Scan for the cell matching the given text and deliver its [x, y] coordinate at center. 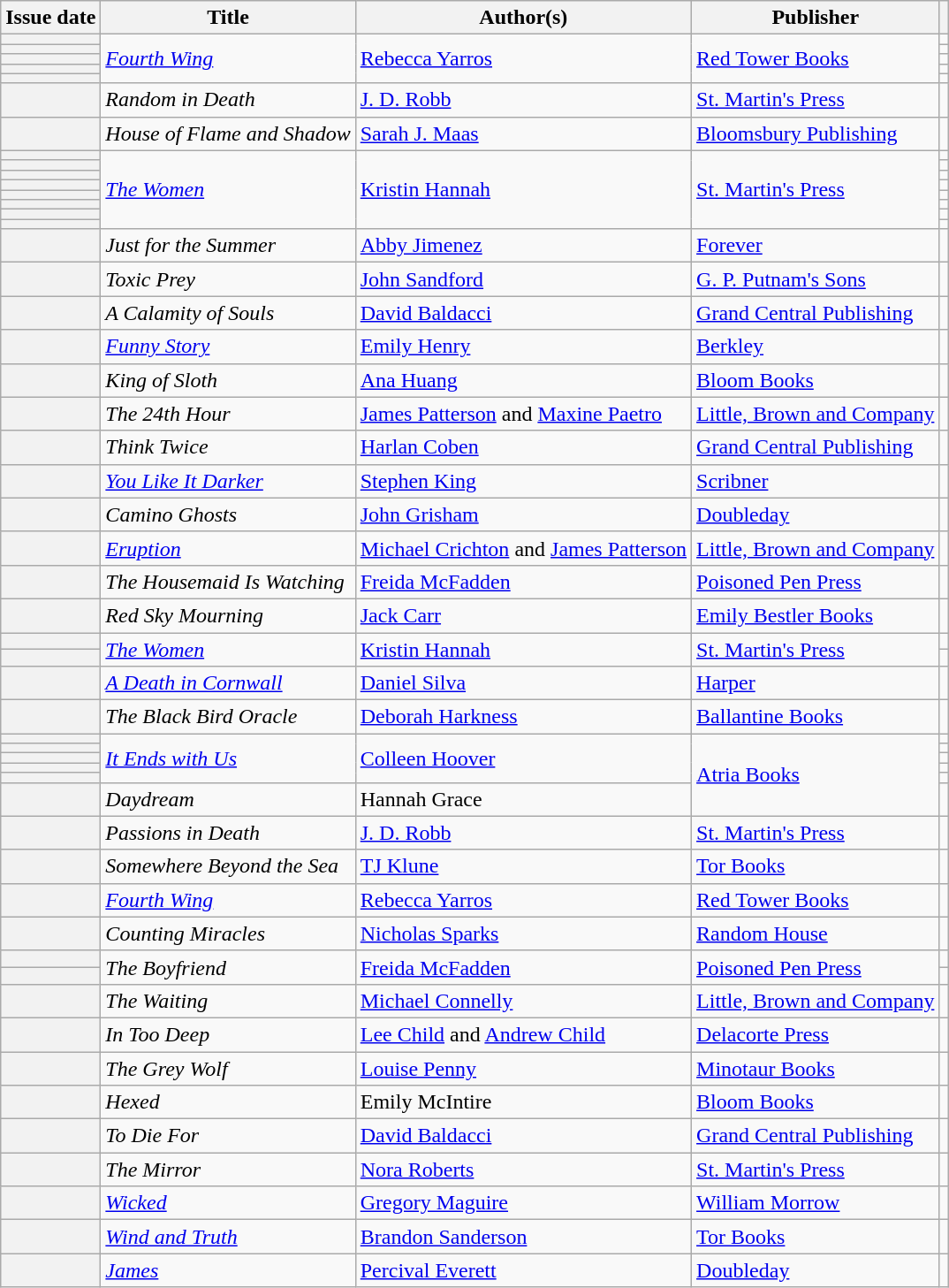
John Sandford [523, 279]
House of Flame and Shadow [228, 133]
Percival Everett [523, 1270]
Counting Miracles [228, 934]
You Like It Darker [228, 481]
It Ends with Us [228, 758]
Hexed [228, 1102]
Michael Crichton and James Patterson [523, 548]
Eruption [228, 548]
Think Twice [228, 447]
To Die For [228, 1136]
Red Sky Mourning [228, 615]
A Death in Cornwall [228, 683]
Random House [816, 934]
Just for the Summer [228, 246]
Minotaur Books [816, 1069]
James Patterson and Maxine Paetro [523, 414]
Berkley [816, 347]
A Calamity of Souls [228, 313]
Toxic Prey [228, 279]
Abby Jimenez [523, 246]
Louise Penny [523, 1069]
Scribner [816, 481]
Michael Connelly [523, 1001]
Ana Huang [523, 380]
Harlan Coben [523, 447]
Emily Henry [523, 347]
Colleen Hoover [523, 758]
Funny Story [228, 347]
Passions in Death [228, 833]
Jack Carr [523, 615]
William Morrow [816, 1203]
Forever [816, 246]
The 24th Hour [228, 414]
Ballantine Books [816, 717]
Deborah Harkness [523, 717]
The Black Bird Oracle [228, 717]
James [228, 1270]
Emily Bestler Books [816, 615]
The Mirror [228, 1170]
The Waiting [228, 1001]
The Grey Wolf [228, 1069]
Author(s) [523, 18]
Lee Child and Andrew Child [523, 1034]
Somewhere Beyond the Sea [228, 866]
Harper [816, 683]
The Housemaid Is Watching [228, 582]
Wicked [228, 1203]
Brandon Sanderson [523, 1237]
Emily McIntire [523, 1102]
Daniel Silva [523, 683]
Wind and Truth [228, 1237]
Sarah J. Maas [523, 133]
Hannah Grace [523, 799]
Title [228, 18]
Nicholas Sparks [523, 934]
The Boyfriend [228, 967]
Random in Death [228, 100]
Issue date [51, 18]
Atria Books [816, 774]
Publisher [816, 18]
G. P. Putnam's Sons [816, 279]
In Too Deep [228, 1034]
Bloomsbury Publishing [816, 133]
TJ Klune [523, 866]
Stephen King [523, 481]
Delacorte Press [816, 1034]
Gregory Maguire [523, 1203]
Camino Ghosts [228, 514]
Nora Roberts [523, 1170]
Daydream [228, 799]
John Grisham [523, 514]
King of Sloth [228, 380]
